Detect which cell encompasses the target text, then output its (X, Y) center coordinate. 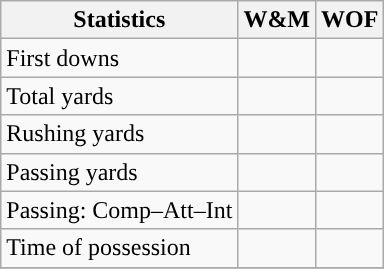
Total yards (120, 96)
Statistics (120, 20)
First downs (120, 58)
WOF (350, 20)
Time of possession (120, 248)
Passing: Comp–Att–Int (120, 210)
W&M (277, 20)
Rushing yards (120, 134)
Passing yards (120, 172)
